Capture the cell that displays the provided text and extract its [x, y] central coordinate. 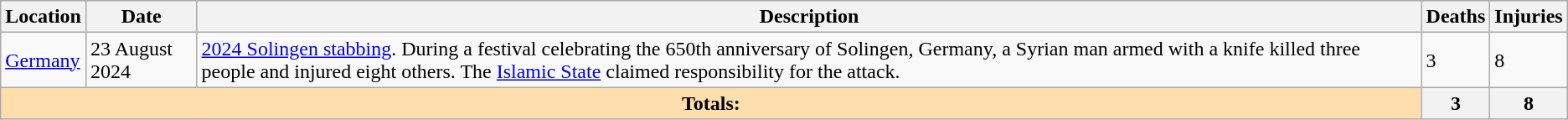
Totals: [711, 103]
Description [809, 17]
23 August 2024 [141, 60]
Germany [44, 60]
Deaths [1456, 17]
Location [44, 17]
Date [141, 17]
Injuries [1529, 17]
